Identify which cell holds the provided text, then report its [x, y] central coordinate. 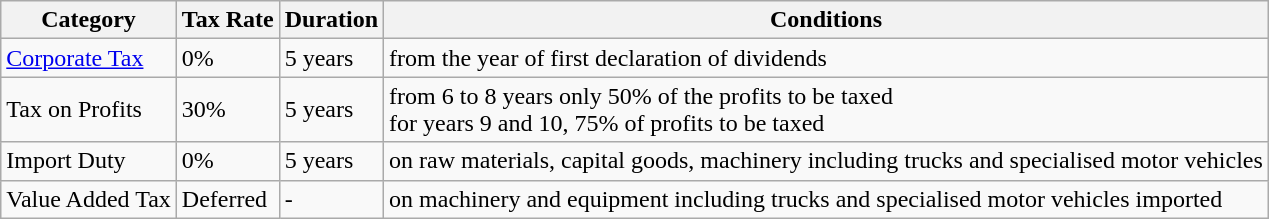
Conditions [826, 20]
from the year of first declaration of dividends [826, 58]
Value Added Tax [89, 199]
- [331, 199]
on raw materials, capital goods, machinery including trucks and specialised motor vehicles [826, 161]
Tax on Profits [89, 110]
Deferred [228, 199]
from 6 to 8 years only 50% of the profits to be taxedfor years 9 and 10, 75% of profits to be taxed [826, 110]
Import Duty [89, 161]
on machinery and equipment including trucks and specialised motor vehicles imported [826, 199]
Category [89, 20]
Duration [331, 20]
Corporate Tax [89, 58]
30% [228, 110]
Tax Rate [228, 20]
